Identify which cell holds the provided text, then report its [X, Y] central coordinate. 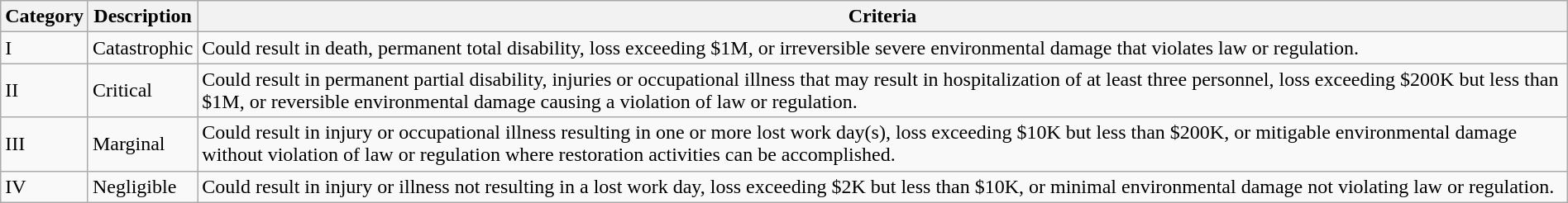
Description [142, 17]
Catastrophic [142, 48]
Marginal [142, 144]
II [45, 91]
Could result in death, permanent total disability, loss exceeding $1M, or irreversible severe environmental damage that violates law or regulation. [882, 48]
IV [45, 186]
Category [45, 17]
I [45, 48]
Criteria [882, 17]
Negligible [142, 186]
III [45, 144]
Critical [142, 91]
